For the text-containing cell, return its midpoint in [X, Y] coordinate format. 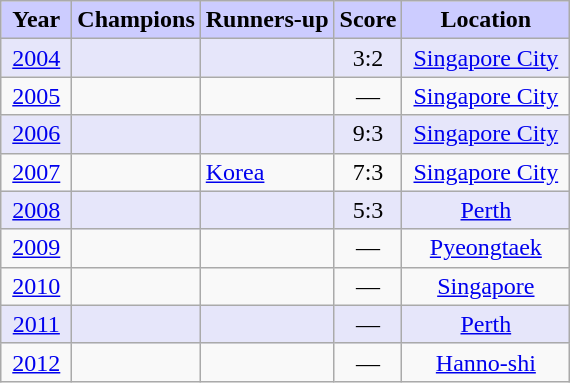
Hanno-shi [486, 362]
Korea [267, 172]
2011 [36, 324]
Champions [136, 20]
Score [368, 20]
Runners-up [267, 20]
Pyeongtaek [486, 248]
2004 [36, 58]
2008 [36, 210]
3:2 [368, 58]
5:3 [368, 210]
2010 [36, 286]
2006 [36, 134]
Year [36, 20]
7:3 [368, 172]
2012 [36, 362]
Location [486, 20]
2005 [36, 96]
Singapore [486, 286]
2007 [36, 172]
2009 [36, 248]
9:3 [368, 134]
